Identify which cell holds the provided text, then report its [X, Y] central coordinate. 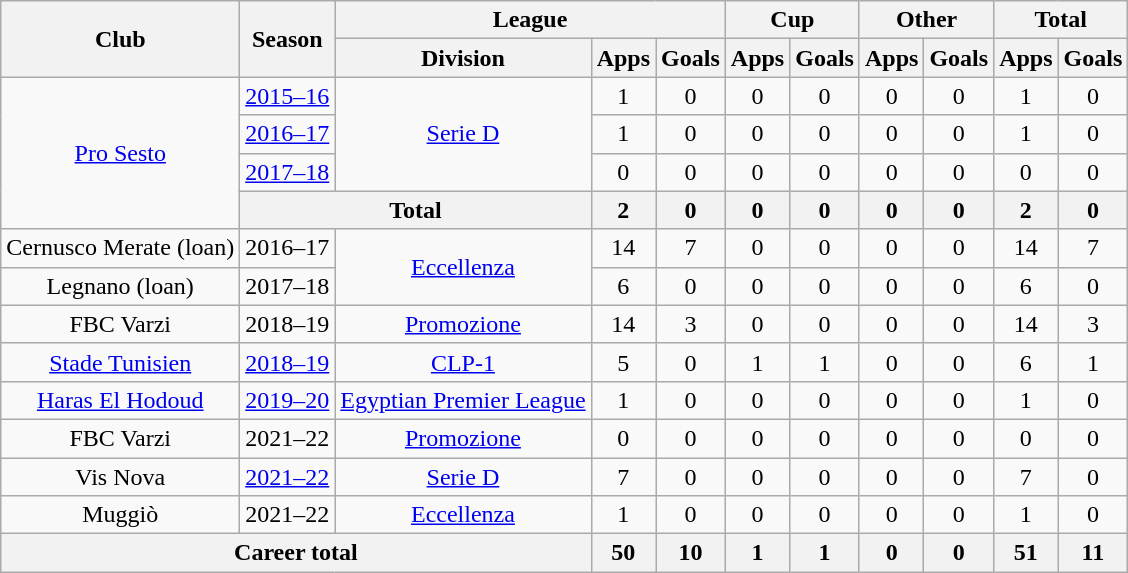
50 [623, 553]
Cernusco Merate (loan) [120, 248]
Career total [296, 553]
Legnano (loan) [120, 286]
2019–20 [288, 400]
2015–16 [288, 96]
Season [288, 39]
Club [120, 39]
Stade Tunisien [120, 362]
Division [463, 58]
Haras El Hodoud [120, 400]
Pro Sesto [120, 153]
5 [623, 362]
Cup [792, 20]
CLP-1 [463, 362]
Egyptian Premier League [463, 400]
Other [926, 20]
Vis Nova [120, 477]
League [530, 20]
Muggiò [120, 515]
11 [1093, 553]
51 [1026, 553]
10 [691, 553]
